Determine the [X, Y] coordinate at the center of the cell enclosing the given text.  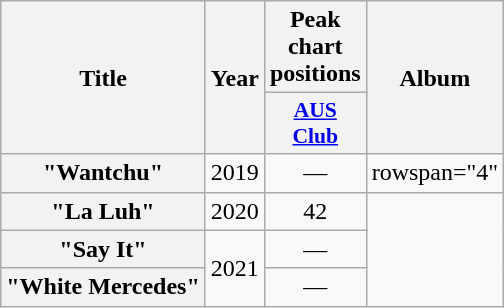
2021 [234, 268]
Peak chart positions [315, 47]
Title [104, 78]
2019 [234, 173]
AUSClub [315, 124]
"La Luh" [104, 211]
"White Mercedes" [104, 287]
Year [234, 78]
42 [315, 211]
rowspan="4" [435, 173]
"Say It" [104, 249]
Album [435, 78]
"Wantchu" [104, 173]
2020 [234, 211]
